Identify which cell holds the provided text, then report its [x, y] central coordinate. 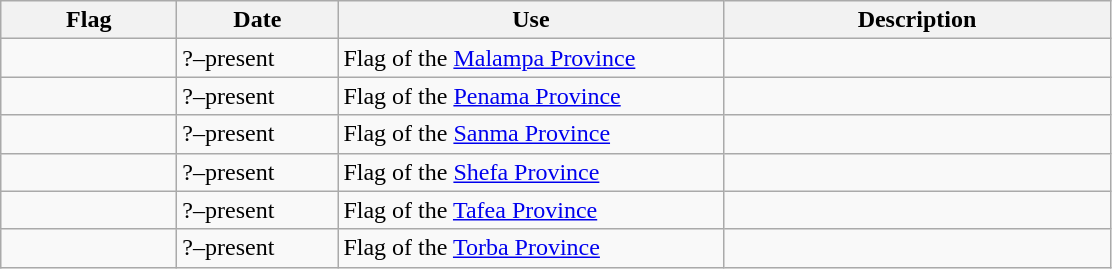
Flag of the Penama Province [531, 96]
Date [258, 20]
Flag of the Malampa Province [531, 58]
Use [531, 20]
Flag of the Torba Province [531, 248]
Flag of the Sanma Province [531, 134]
Description [917, 20]
Flag [89, 20]
Flag of the Shefa Province [531, 172]
Flag of the Tafea Province [531, 210]
